Extract the (X, Y) coordinate from the center of the cell holding the provided text.  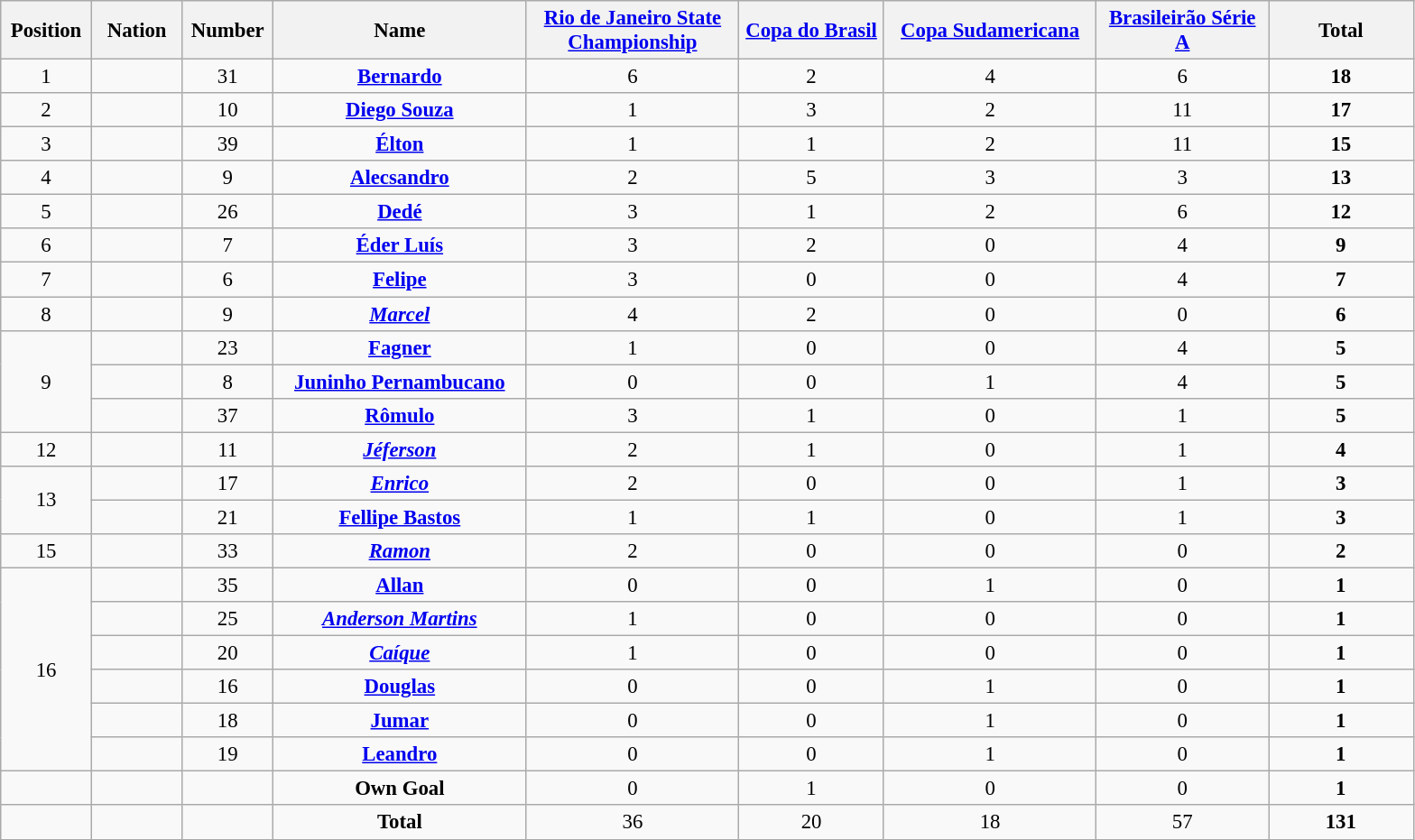
Copa Sudamericana (990, 31)
Alecsandro (401, 178)
19 (227, 754)
35 (227, 585)
Jéferson (401, 449)
Juninho Pernambucano (401, 382)
Anderson Martins (401, 619)
Brasileirão Série A (1182, 31)
Marcel (401, 314)
Dedé (401, 212)
39 (227, 144)
Own Goal (401, 789)
Rômulo (401, 415)
Leandro (401, 754)
131 (1341, 823)
23 (227, 347)
57 (1182, 823)
Éder Luís (401, 246)
Caíque (401, 653)
31 (227, 77)
Allan (401, 585)
Copa do Brasil (812, 31)
21 (227, 517)
Élton (401, 144)
36 (633, 823)
Position (47, 31)
26 (227, 212)
25 (227, 619)
Felipe (401, 280)
Nation (137, 31)
Number (227, 31)
Fellipe Bastos (401, 517)
37 (227, 415)
Enrico (401, 484)
Diego Souza (401, 110)
Fagner (401, 347)
10 (227, 110)
Rio de Janeiro State Championship (633, 31)
Douglas (401, 687)
Name (401, 31)
Bernardo (401, 77)
33 (227, 551)
Jumar (401, 721)
Ramon (401, 551)
